Return [x, y] of the center of cell containing provided text 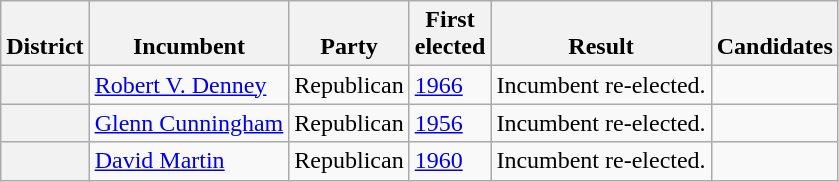
Result [601, 34]
District [45, 34]
Firstelected [450, 34]
David Martin [189, 161]
Party [349, 34]
Glenn Cunningham [189, 123]
1960 [450, 161]
Candidates [774, 34]
Incumbent [189, 34]
Robert V. Denney [189, 85]
1956 [450, 123]
1966 [450, 85]
